Provide the [x, y] coordinate of the cell's center where the given text is located.  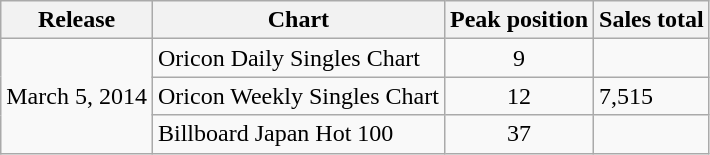
March 5, 2014 [77, 96]
Oricon Daily Singles Chart [298, 58]
Peak position [518, 20]
9 [518, 58]
37 [518, 134]
Oricon Weekly Singles Chart [298, 96]
Chart [298, 20]
12 [518, 96]
Sales total [652, 20]
Billboard Japan Hot 100 [298, 134]
Release [77, 20]
7,515 [652, 96]
